Determine the [X, Y] coordinate at the center of the cell enclosing the given text.  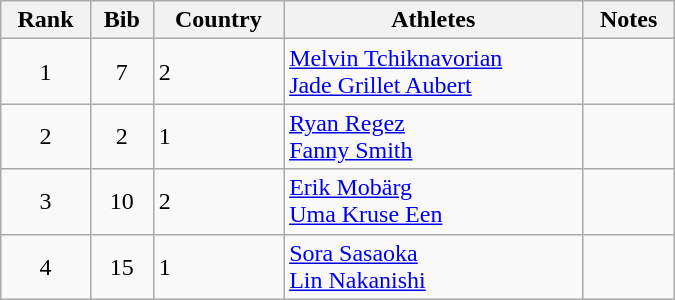
Notes [628, 20]
Rank [46, 20]
Sora SasaokaLin Nakanishi [434, 266]
Athletes [434, 20]
Bib [122, 20]
15 [122, 266]
Erik MobärgUma Kruse Een [434, 202]
3 [46, 202]
Melvin TchiknavorianJade Grillet Aubert [434, 72]
Ryan RegezFanny Smith [434, 136]
7 [122, 72]
10 [122, 202]
Country [218, 20]
4 [46, 266]
